Return the [x, y] coordinate for the center point of the cell that contains the specified text.  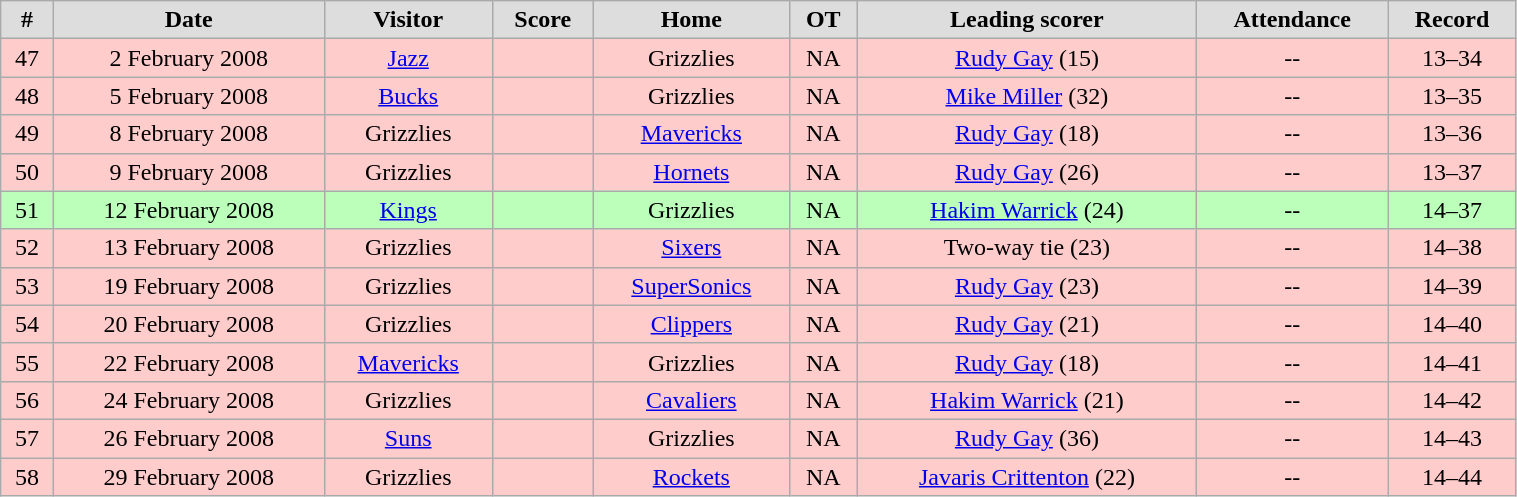
20 February 2008 [188, 324]
58 [27, 477]
Leading scorer [1026, 20]
Clippers [691, 324]
Rudy Gay (36) [1026, 438]
13–35 [1452, 96]
Score [542, 20]
5 February 2008 [188, 96]
Record [1452, 20]
48 [27, 96]
13–34 [1452, 58]
Hakim Warrick (21) [1026, 400]
49 [27, 134]
14–44 [1452, 477]
13 February 2008 [188, 248]
Date [188, 20]
Rudy Gay (21) [1026, 324]
12 February 2008 [188, 210]
13–37 [1452, 172]
22 February 2008 [188, 362]
56 [27, 400]
# [27, 20]
Mike Miller (32) [1026, 96]
53 [27, 286]
14–42 [1452, 400]
SuperSonics [691, 286]
14–43 [1452, 438]
Sixers [691, 248]
Attendance [1292, 20]
Rudy Gay (23) [1026, 286]
47 [27, 58]
14–37 [1452, 210]
Visitor [408, 20]
Hornets [691, 172]
8 February 2008 [188, 134]
Kings [408, 210]
13–36 [1452, 134]
19 February 2008 [188, 286]
Javaris Crittenton (22) [1026, 477]
Bucks [408, 96]
9 February 2008 [188, 172]
14–39 [1452, 286]
29 February 2008 [188, 477]
Rudy Gay (15) [1026, 58]
54 [27, 324]
Suns [408, 438]
OT [823, 20]
2 February 2008 [188, 58]
Cavaliers [691, 400]
55 [27, 362]
Hakim Warrick (24) [1026, 210]
14–40 [1452, 324]
Home [691, 20]
14–38 [1452, 248]
Rockets [691, 477]
26 February 2008 [188, 438]
14–41 [1452, 362]
Rudy Gay (26) [1026, 172]
24 February 2008 [188, 400]
Two-way tie (23) [1026, 248]
Jazz [408, 58]
51 [27, 210]
57 [27, 438]
52 [27, 248]
50 [27, 172]
